Provide the (X, Y) coordinate of the cell's center where the given text is located.  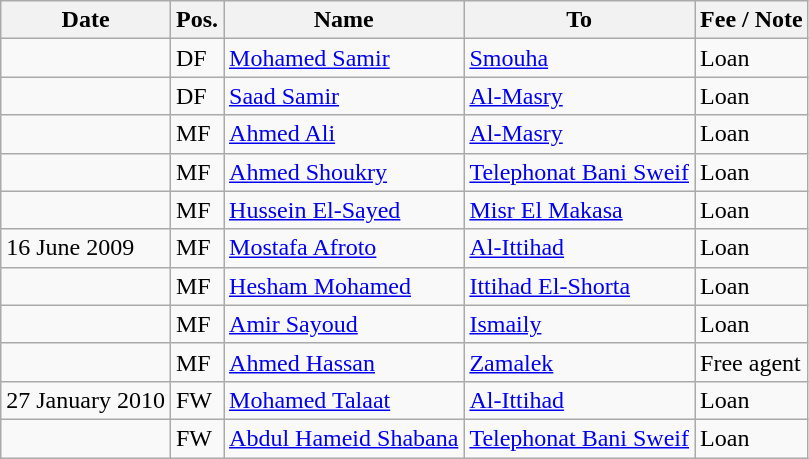
Misr El Makasa (580, 210)
Mohamed Samir (344, 58)
Date (86, 20)
Abdul Hameid Shabana (344, 438)
Pos. (196, 20)
Ahmed Hassan (344, 362)
Saad Samir (344, 96)
Name (344, 20)
Free agent (752, 362)
To (580, 20)
Ahmed Ali (344, 134)
Hesham Mohamed (344, 286)
16 June 2009 (86, 248)
Mohamed Talaat (344, 400)
Ismaily (580, 324)
Ittihad El-Shorta (580, 286)
27 January 2010 (86, 400)
Zamalek (580, 362)
Mostafa Afroto (344, 248)
Smouha (580, 58)
Ahmed Shoukry (344, 172)
Amir Sayoud (344, 324)
Fee / Note (752, 20)
Hussein El-Sayed (344, 210)
